Pinpoint the cell where the given text exists, returning its (X, Y) midpoint coordinate. 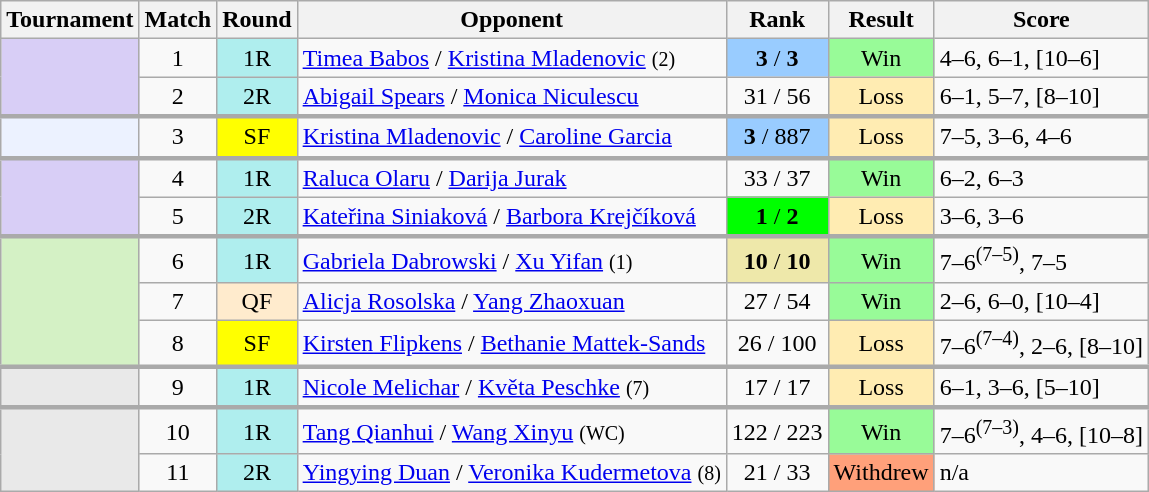
6–1, 5–7, [8–10] (1041, 97)
3 / 3 (777, 58)
QF (257, 302)
Withdrew (881, 473)
33 / 37 (777, 178)
2 (178, 97)
Opponent (512, 20)
n/a (1041, 473)
Tang Qianhui / Wang Xinyu (WC) (512, 431)
3 (178, 136)
6 (178, 260)
9 (178, 388)
7 (178, 302)
26 / 100 (777, 344)
Alicja Rosolska / Yang Zhaoxuan (512, 302)
1 (178, 58)
2–6, 6–0, [10–4] (1041, 302)
Kristina Mladenovic / Caroline Garcia (512, 136)
Kateřina Siniaková / Barbora Krejčíková (512, 217)
Gabriela Dabrowski / Xu Yifan (1) (512, 260)
8 (178, 344)
Match (178, 20)
Rank (777, 20)
10 (178, 431)
Result (881, 20)
7–6(7–5), 7–5 (1041, 260)
Nicole Melichar / Květa Peschke (7) (512, 388)
7–5, 3–6, 4–6 (1041, 136)
Yingying Duan / Veronika Kudermetova (8) (512, 473)
Score (1041, 20)
Kirsten Flipkens / Bethanie Mattek-Sands (512, 344)
10 / 10 (777, 260)
21 / 33 (777, 473)
6–2, 6–3 (1041, 178)
6–1, 3–6, [5–10] (1041, 388)
1 / 2 (777, 217)
Tournament (70, 20)
7–6(7–4), 2–6, [8–10] (1041, 344)
3 / 887 (777, 136)
4–6, 6–1, [10–6] (1041, 58)
31 / 56 (777, 97)
7–6(7–3), 4–6, [10–8] (1041, 431)
3–6, 3–6 (1041, 217)
4 (178, 178)
27 / 54 (777, 302)
5 (178, 217)
17 / 17 (777, 388)
Abigail Spears / Monica Niculescu (512, 97)
Raluca Olaru / Darija Jurak (512, 178)
11 (178, 473)
122 / 223 (777, 431)
Timea Babos / Kristina Mladenovic (2) (512, 58)
Round (257, 20)
